Identify which cell holds the provided text, then report its [x, y] central coordinate. 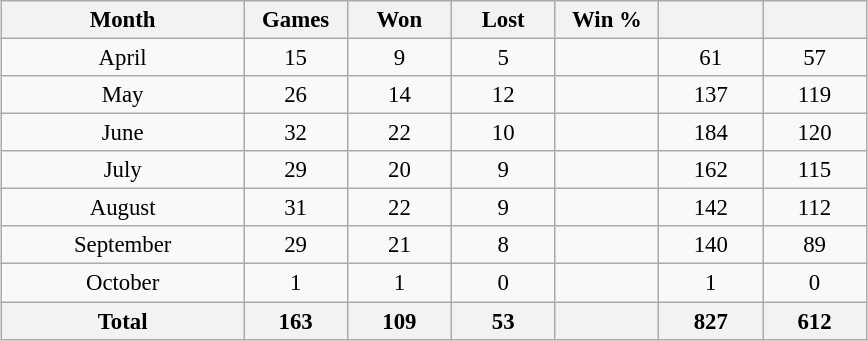
Won [399, 20]
26 [296, 95]
July [123, 170]
53 [503, 321]
827 [711, 321]
Games [296, 20]
612 [815, 321]
89 [815, 245]
61 [711, 58]
August [123, 208]
September [123, 245]
163 [296, 321]
5 [503, 58]
10 [503, 133]
57 [815, 58]
12 [503, 95]
184 [711, 133]
15 [296, 58]
112 [815, 208]
137 [711, 95]
32 [296, 133]
162 [711, 170]
120 [815, 133]
Win % [607, 20]
31 [296, 208]
140 [711, 245]
October [123, 283]
Lost [503, 20]
June [123, 133]
115 [815, 170]
21 [399, 245]
109 [399, 321]
May [123, 95]
Total [123, 321]
119 [815, 95]
14 [399, 95]
8 [503, 245]
Month [123, 20]
142 [711, 208]
20 [399, 170]
April [123, 58]
